Search for the cell housing the specified text and yield its (X, Y) center coordinate. 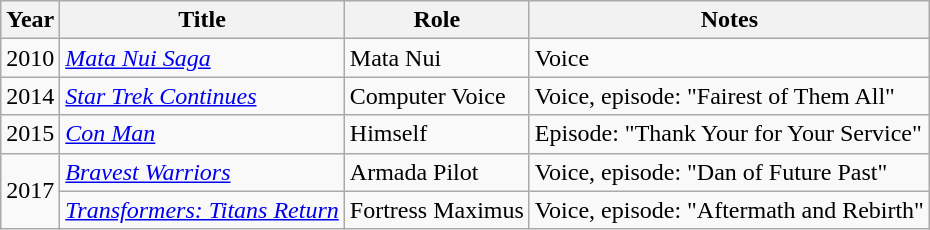
Computer Voice (436, 96)
2014 (30, 96)
Title (202, 20)
Episode: "Thank Your for Your Service" (729, 134)
2010 (30, 58)
2017 (30, 191)
2015 (30, 134)
Role (436, 20)
Mata Nui (436, 58)
Armada Pilot (436, 172)
Fortress Maximus (436, 210)
Bravest Warriors (202, 172)
Con Man (202, 134)
Voice, episode: "Dan of Future Past" (729, 172)
Transformers: Titans Return (202, 210)
Star Trek Continues (202, 96)
Notes (729, 20)
Voice (729, 58)
Year (30, 20)
Voice, episode: "Fairest of Them All" (729, 96)
Mata Nui Saga (202, 58)
Voice, episode: "Aftermath and Rebirth" (729, 210)
Himself (436, 134)
